From the cell containing the given text, extract its center point as (x, y) coordinate. 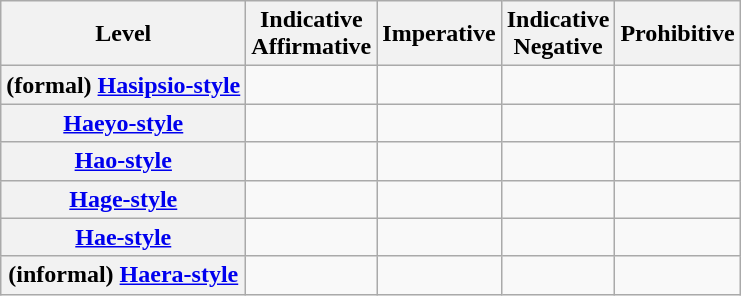
Imperative (439, 34)
(informal) Haera-style (124, 275)
Indicative Negative (558, 34)
(formal) Hasipsio-style (124, 85)
Level (124, 34)
Hae-style (124, 237)
Indicative Affirmative (312, 34)
Hao-style (124, 161)
Prohibitive (678, 34)
Haeyo-style (124, 123)
Hage-style (124, 199)
